Search for the cell housing the specified text and yield its (x, y) center coordinate. 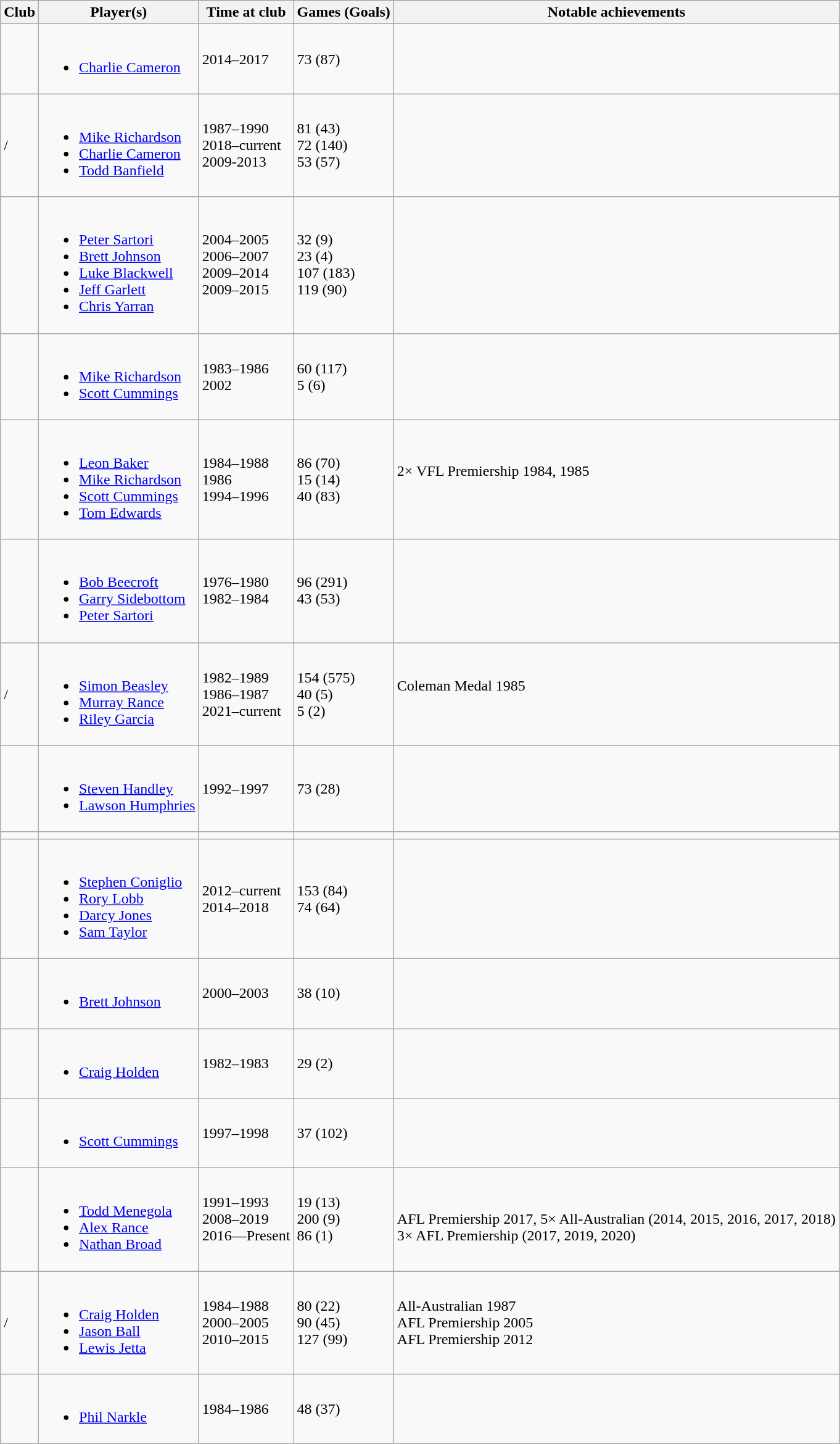
1987–19902018–current2009-2013 (246, 146)
Coleman Medal 1985 (616, 694)
60 (117)5 (6) (344, 376)
Craig Holden (119, 1063)
Stephen ConiglioRory LobbDarcy JonesSam Taylor (119, 898)
1983–19862002 (246, 376)
154 (575)40 (5)5 (2) (344, 694)
Scott Cummings (119, 1133)
1982–19891986–19872021–current (246, 694)
Notable achievements (616, 12)
Games (Goals) (344, 12)
1976–19801982–1984 (246, 591)
Simon BeasleyMurray RanceRiley Garcia (119, 694)
Mike RichardsonCharlie CameronTodd Banfield (119, 146)
19 (13)200 (9)86 (1) (344, 1219)
All-Australian 1987AFL Premiership 2005AFL Premiership 2012 (616, 1323)
1992–1997 (246, 789)
Time at club (246, 12)
AFL Premiership 2017, 5× All-Australian (2014, 2015, 2016, 2017, 2018)3× AFL Premiership (2017, 2019, 2020) (616, 1219)
2014–2017 (246, 59)
1984–1986 (246, 1409)
Mike RichardsonScott Cummings (119, 376)
48 (37) (344, 1409)
Todd MenegolaAlex RanceNathan Broad (119, 1219)
1997–1998 (246, 1133)
Steven HandleyLawson Humphries (119, 789)
37 (102) (344, 1133)
2012–current2014–2018 (246, 898)
38 (10) (344, 994)
1984–19882000–20052010–2015 (246, 1323)
32 (9)23 (4)107 (183)119 (90) (344, 265)
96 (291)43 (53) (344, 591)
Player(s) (119, 12)
Peter SartoriBrett JohnsonLuke BlackwellJeff GarlettChris Yarran (119, 265)
2004–20052006–20072009–20142009–2015 (246, 265)
1982–1983 (246, 1063)
86 (70)15 (14)40 (83) (344, 479)
Charlie Cameron (119, 59)
1984–198819861994–1996 (246, 479)
Phil Narkle (119, 1409)
2000–2003 (246, 994)
Craig HoldenJason BallLewis Jetta (119, 1323)
Leon BakerMike RichardsonScott CummingsTom Edwards (119, 479)
Brett Johnson (119, 994)
153 (84)74 (64) (344, 898)
29 (2) (344, 1063)
81 (43)72 (140)53 (57) (344, 146)
73 (87) (344, 59)
1991–19932008–20192016—Present (246, 1219)
2× VFL Premiership 1984, 1985 (616, 479)
Bob BeecroftGarry SidebottomPeter Sartori (119, 591)
80 (22)90 (45)127 (99) (344, 1323)
Club (20, 12)
73 (28) (344, 789)
